Identify which cell holds the provided text, then report its (x, y) central coordinate. 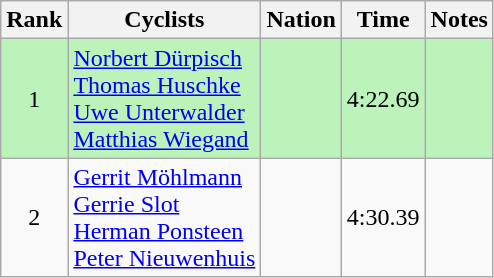
Notes (459, 20)
Rank (34, 20)
2 (34, 218)
Time (383, 20)
Gerrit MöhlmannGerrie SlotHerman PonsteenPeter Nieuwenhuis (164, 218)
Norbert DürpischThomas HuschkeUwe UnterwalderMatthias Wiegand (164, 98)
4:22.69 (383, 98)
Nation (301, 20)
1 (34, 98)
Cyclists (164, 20)
4:30.39 (383, 218)
